For the text-containing cell, return its midpoint in (x, y) coordinate format. 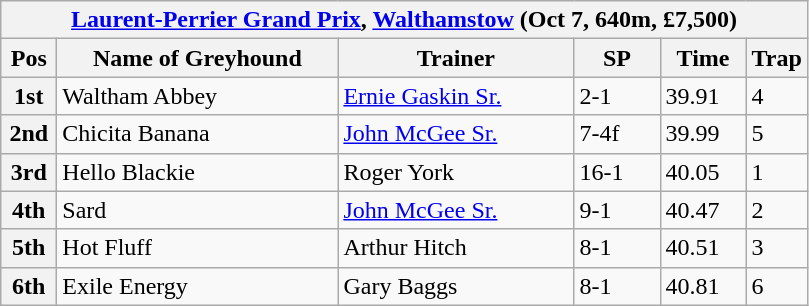
Pos (29, 58)
4 (776, 96)
2-1 (617, 96)
4th (29, 210)
Exile Energy (198, 286)
3 (776, 248)
SP (617, 58)
Ernie Gaskin Sr. (456, 96)
Laurent-Perrier Grand Prix, Walthamstow (Oct 7, 640m, £7,500) (404, 20)
3rd (29, 172)
6th (29, 286)
Roger York (456, 172)
2 (776, 210)
Arthur Hitch (456, 248)
1st (29, 96)
Trainer (456, 58)
1 (776, 172)
5 (776, 134)
9-1 (617, 210)
Sard (198, 210)
39.91 (703, 96)
40.47 (703, 210)
39.99 (703, 134)
Chicita Banana (198, 134)
16-1 (617, 172)
2nd (29, 134)
7-4f (617, 134)
6 (776, 286)
5th (29, 248)
Name of Greyhound (198, 58)
Hello Blackie (198, 172)
Waltham Abbey (198, 96)
40.51 (703, 248)
Trap (776, 58)
40.05 (703, 172)
Hot Fluff (198, 248)
40.81 (703, 286)
Gary Baggs (456, 286)
Time (703, 58)
